From the cell containing the given text, extract its center point as (x, y) coordinate. 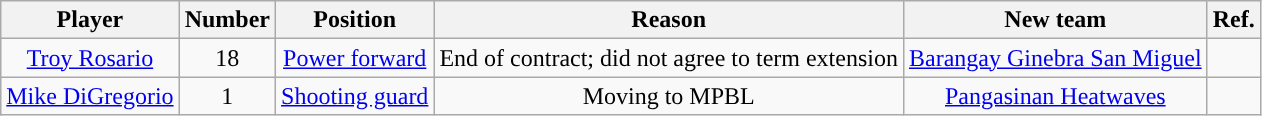
New team (1055, 20)
Position (355, 20)
Troy Rosario (90, 58)
Ref. (1234, 20)
1 (227, 96)
Number (227, 20)
Mike DiGregorio (90, 96)
Shooting guard (355, 96)
Moving to MPBL (669, 96)
Power forward (355, 58)
Pangasinan Heatwaves (1055, 96)
Barangay Ginebra San Miguel (1055, 58)
Player (90, 20)
Reason (669, 20)
End of contract; did not agree to term extension (669, 58)
18 (227, 58)
